From the cell containing the given text, extract its center point as [x, y] coordinate. 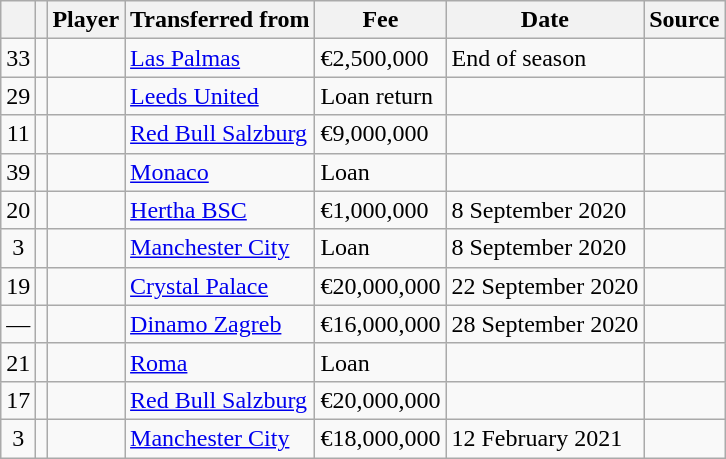
39 [18, 172]
€9,000,000 [380, 134]
Loan return [380, 96]
22 September 2020 [545, 286]
Hertha BSC [220, 210]
Source [684, 20]
17 [18, 400]
€2,500,000 [380, 58]
End of season [545, 58]
21 [18, 362]
19 [18, 286]
Fee [380, 20]
Crystal Palace [220, 286]
Roma [220, 362]
Transferred from [220, 20]
20 [18, 210]
Monaco [220, 172]
€1,000,000 [380, 210]
€16,000,000 [380, 324]
Player [86, 20]
Dinamo Zagreb [220, 324]
33 [18, 58]
29 [18, 96]
Date [545, 20]
12 February 2021 [545, 438]
€18,000,000 [380, 438]
Leeds United [220, 96]
Las Palmas [220, 58]
28 September 2020 [545, 324]
— [18, 324]
11 [18, 134]
